Provide the (X, Y) coordinate of the cell's center where the given text is located.  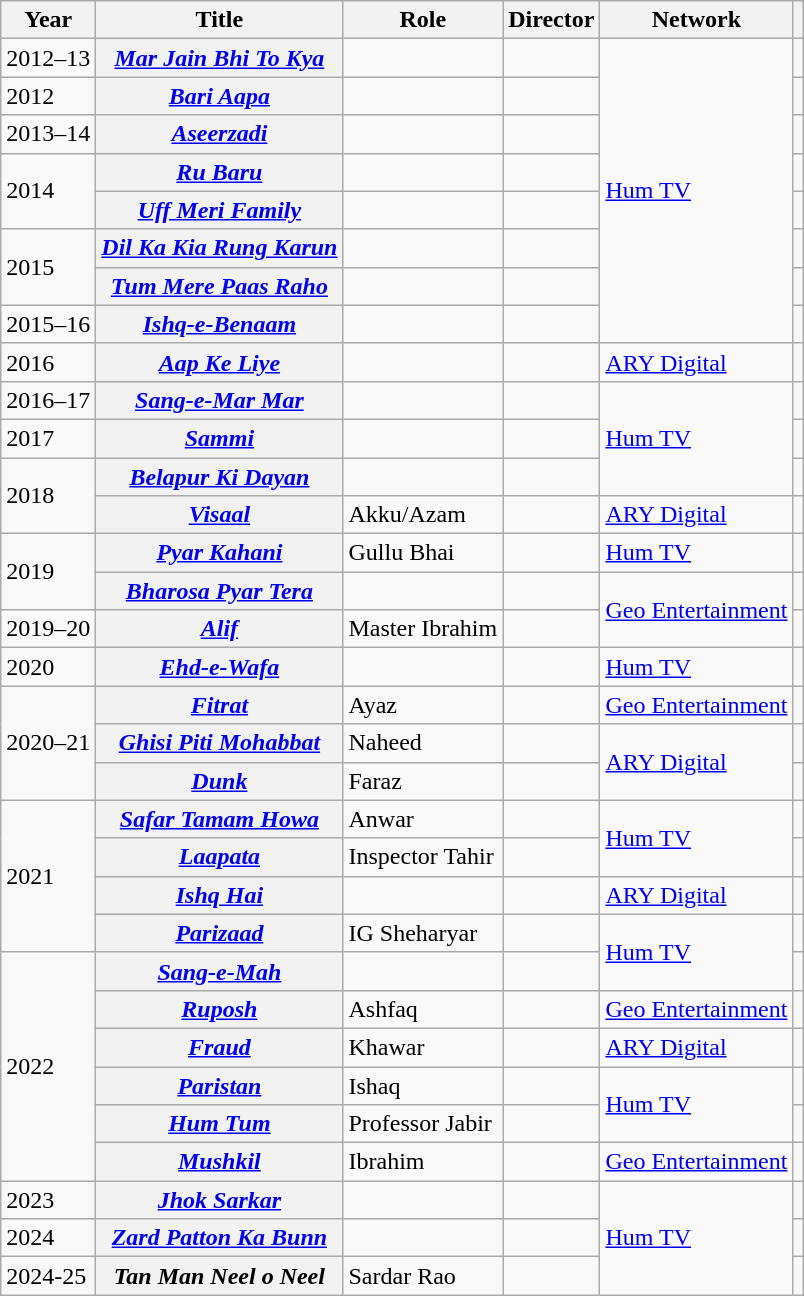
Aseerzadi (220, 134)
Safar Tamam Howa (220, 819)
Naheed (423, 743)
2019 (48, 572)
2023 (48, 1200)
Khawar (423, 1047)
Aap Ke Liye (220, 362)
Professor Jabir (423, 1124)
IG Sheharyar (423, 933)
2019–20 (48, 629)
2024-25 (48, 1276)
2012–13 (48, 58)
Anwar (423, 819)
2015 (48, 267)
Alif (220, 629)
Akku/Azam (423, 515)
Pyar Kahani (220, 553)
Sang-e-Mah (220, 971)
Ehd-e-Wafa (220, 667)
2016 (48, 362)
Network (696, 20)
2016–17 (48, 400)
Dunk (220, 781)
Zard Patton Ka Bunn (220, 1238)
Ru Baru (220, 172)
Faraz (423, 781)
Parizaad (220, 933)
Ishq Hai (220, 895)
Sardar Rao (423, 1276)
Mushkil (220, 1162)
2012 (48, 96)
2022 (48, 1066)
Hum Tum (220, 1124)
Director (552, 20)
Ruposh (220, 1009)
Bharosa Pyar Tera (220, 591)
Gullu Bhai (423, 553)
Ibrahim (423, 1162)
2020–21 (48, 743)
2014 (48, 191)
Dil Ka Kia Rung Karun (220, 248)
Visaal (220, 515)
Uff Meri Family (220, 210)
Belapur Ki Dayan (220, 477)
Title (220, 20)
Role (423, 20)
Mar Jain Bhi To Kya (220, 58)
2013–14 (48, 134)
Sammi (220, 438)
Ishaq (423, 1085)
Ghisi Piti Mohabbat (220, 743)
Tan Man Neel o Neel (220, 1276)
Inspector Tahir (423, 857)
Year (48, 20)
Tum Mere Paas Raho (220, 286)
Bari Aapa (220, 96)
2017 (48, 438)
Ayaz (423, 705)
2021 (48, 876)
2020 (48, 667)
Paristan (220, 1085)
Fraud (220, 1047)
Laapata (220, 857)
Sang-e-Mar Mar (220, 400)
Master Ibrahim (423, 629)
Jhok Sarkar (220, 1200)
2024 (48, 1238)
2018 (48, 496)
Fitrat (220, 705)
Ashfaq (423, 1009)
Ishq-e-Benaam (220, 324)
2015–16 (48, 324)
